Capture the cell that displays the provided text and extract its [x, y] central coordinate. 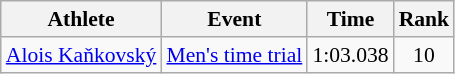
10 [424, 55]
Rank [424, 19]
Men's time trial [234, 55]
1:03.038 [350, 55]
Alois Kaňkovský [82, 55]
Time [350, 19]
Athlete [82, 19]
Event [234, 19]
